Identify which cell holds the provided text, then report its (x, y) central coordinate. 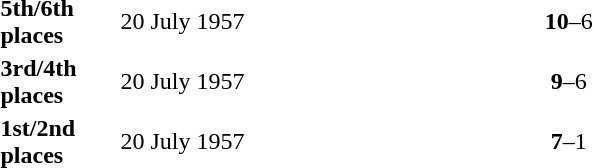
20 July 1957 (182, 82)
